Provide the (X, Y) coordinate of the cell's center where the given text is located.  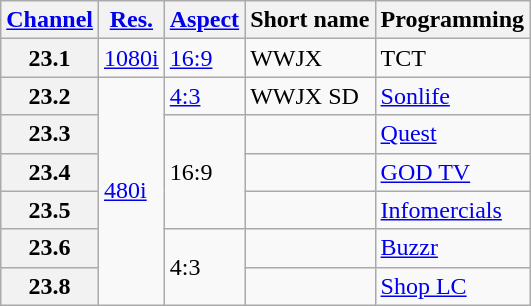
Infomercials (452, 210)
Short name (310, 20)
23.8 (50, 286)
Channel (50, 20)
23.2 (50, 96)
23.1 (50, 58)
Shop LC (452, 286)
Aspect (204, 20)
Buzzr (452, 248)
480i (132, 191)
Quest (452, 134)
Programming (452, 20)
Sonlife (452, 96)
23.3 (50, 134)
1080i (132, 58)
WWJX (310, 58)
Res. (132, 20)
23.5 (50, 210)
23.4 (50, 172)
GOD TV (452, 172)
WWJX SD (310, 96)
TCT (452, 58)
23.6 (50, 248)
